For the text-containing cell, return its midpoint in (x, y) coordinate format. 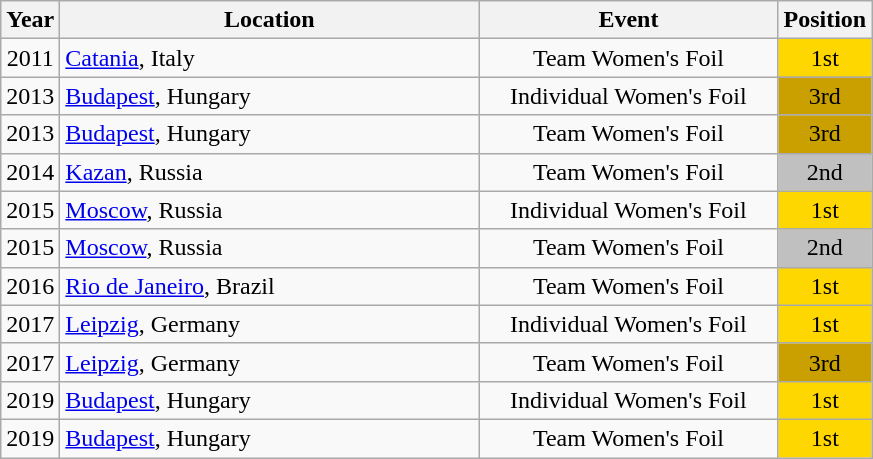
Location (270, 20)
2016 (30, 286)
Rio de Janeiro, Brazil (270, 286)
Event (628, 20)
2011 (30, 58)
Position (825, 20)
Kazan, Russia (270, 172)
Year (30, 20)
2014 (30, 172)
Catania, Italy (270, 58)
